Extract the (X, Y) coordinate from the center of the cell holding the provided text.  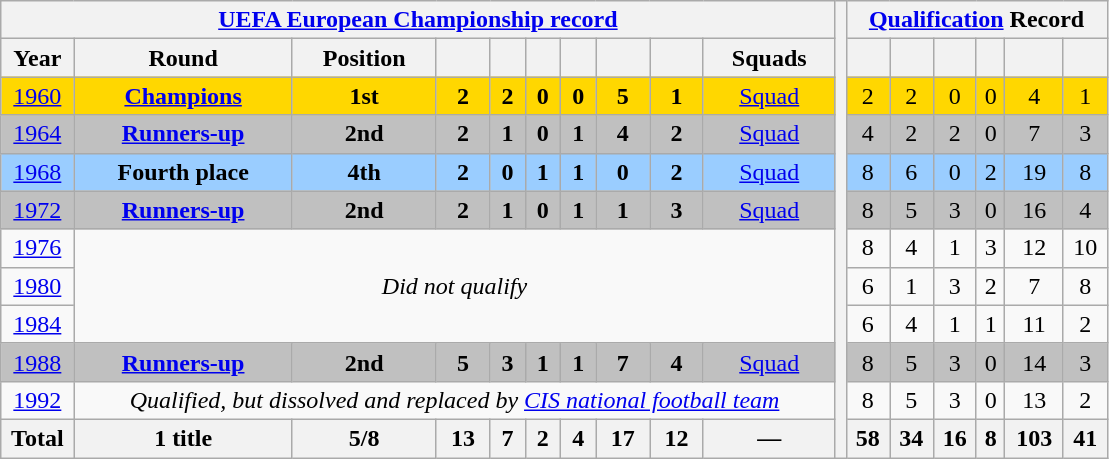
1968 (38, 172)
— (769, 438)
1st (364, 96)
Round (183, 58)
1984 (38, 324)
4th (364, 172)
Did not qualify (454, 286)
Champions (183, 96)
1972 (38, 210)
103 (1034, 438)
14 (1034, 362)
58 (868, 438)
1988 (38, 362)
1960 (38, 96)
Qualified, but dissolved and replaced by CIS national football team (454, 400)
19 (1034, 172)
UEFA European Championship record (418, 20)
11 (1034, 324)
1964 (38, 134)
Qualification Record (976, 20)
Fourth place (183, 172)
Year (38, 58)
1976 (38, 248)
1 title (183, 438)
Squads (769, 58)
1992 (38, 400)
5/8 (364, 438)
17 (623, 438)
1980 (38, 286)
Position (364, 58)
10 (1085, 248)
Total (38, 438)
34 (912, 438)
41 (1085, 438)
